Identify which cell holds the provided text, then report its (X, Y) central coordinate. 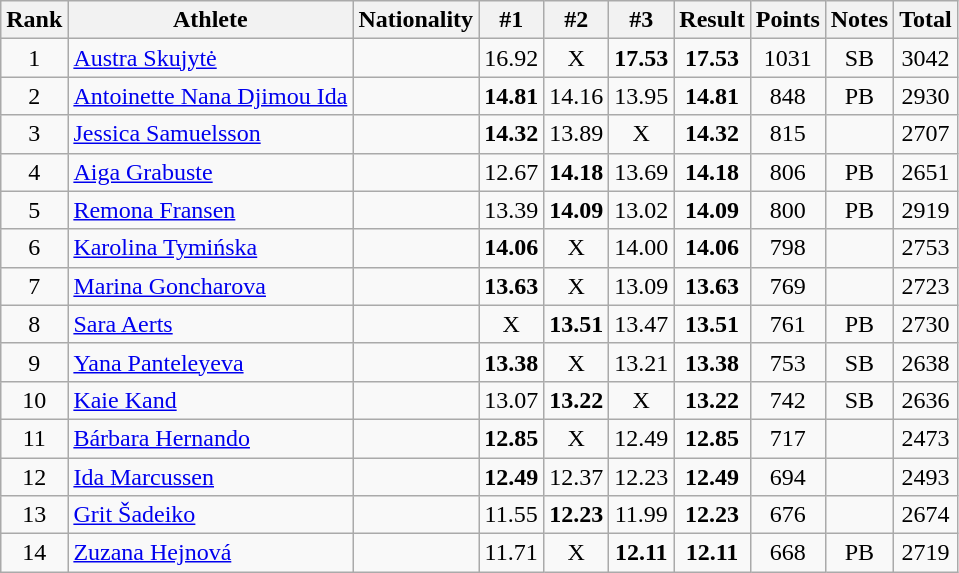
798 (788, 248)
3 (34, 134)
848 (788, 96)
11.71 (512, 553)
Remona Fransen (210, 210)
4 (34, 172)
2919 (926, 210)
676 (788, 515)
2723 (926, 286)
2753 (926, 248)
Antoinette Nana Djimou Ida (210, 96)
Athlete (210, 20)
668 (788, 553)
2730 (926, 324)
#3 (642, 20)
800 (788, 210)
13.21 (642, 362)
Zuzana Hejnová (210, 553)
13 (34, 515)
Aiga Grabuste (210, 172)
5 (34, 210)
753 (788, 362)
12 (34, 477)
13.39 (512, 210)
Jessica Samuelsson (210, 134)
694 (788, 477)
6 (34, 248)
Sara Aerts (210, 324)
13.95 (642, 96)
2 (34, 96)
13.07 (512, 400)
2493 (926, 477)
717 (788, 438)
2674 (926, 515)
12.67 (512, 172)
Marina Goncharova (210, 286)
Grit Šadeiko (210, 515)
#1 (512, 20)
Austra Skujytė (210, 58)
7 (34, 286)
11 (34, 438)
2473 (926, 438)
14 (34, 553)
761 (788, 324)
Notes (859, 20)
#2 (576, 20)
10 (34, 400)
9 (34, 362)
13.69 (642, 172)
Yana Panteleyeva (210, 362)
2636 (926, 400)
2719 (926, 553)
815 (788, 134)
13.09 (642, 286)
14.00 (642, 248)
2651 (926, 172)
Rank (34, 20)
Total (926, 20)
8 (34, 324)
11.55 (512, 515)
Karolina Tymińska (210, 248)
16.92 (512, 58)
11.99 (642, 515)
13.02 (642, 210)
742 (788, 400)
769 (788, 286)
1 (34, 58)
13.89 (576, 134)
Points (788, 20)
13.47 (642, 324)
Nationality (416, 20)
Bárbara Hernando (210, 438)
Ida Marcussen (210, 477)
Kaie Kand (210, 400)
12.37 (576, 477)
Result (712, 20)
1031 (788, 58)
3042 (926, 58)
14.16 (576, 96)
2707 (926, 134)
806 (788, 172)
2930 (926, 96)
2638 (926, 362)
